Determine the [X, Y] coordinate at the center of the cell enclosing the given text.  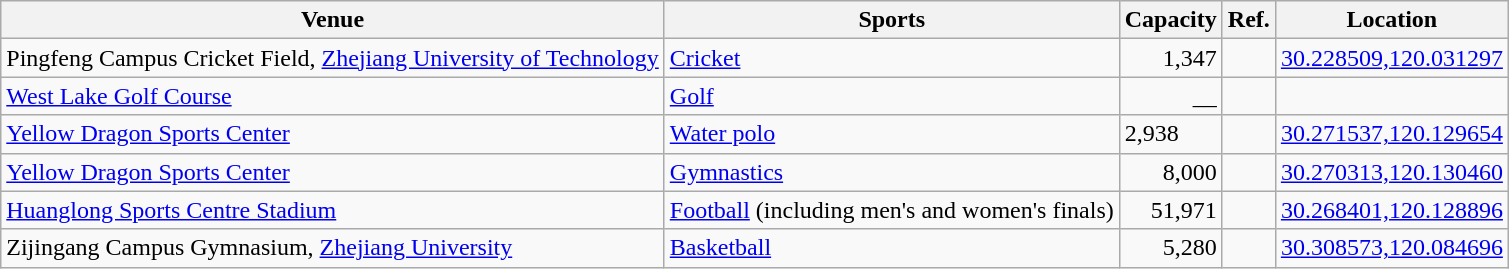
1,347 [1170, 58]
5,280 [1170, 248]
30.228509,120.031297 [1392, 58]
2,938 [1170, 134]
Huanglong Sports Centre Stadium [333, 210]
Zijingang Campus Gymnasium, Zhejiang University [333, 248]
30.270313,120.130460 [1392, 172]
Cricket [892, 58]
Basketball [892, 248]
51,971 [1170, 210]
West Lake Golf Course [333, 96]
Water polo [892, 134]
Location [1392, 20]
Venue [333, 20]
30.268401,120.128896 [1392, 210]
Sports [892, 20]
Pingfeng Campus Cricket Field, Zhejiang University of Technology [333, 58]
8,000 [1170, 172]
30.271537,120.129654 [1392, 134]
30.308573,120.084696 [1392, 248]
Golf [892, 96]
__ [1170, 96]
Gymnastics [892, 172]
Football (including men's and women's finals) [892, 210]
Ref. [1248, 20]
Capacity [1170, 20]
